Extract the (X, Y) coordinate from the center of the cell holding the provided text.  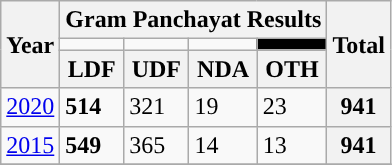
23 (292, 107)
14 (223, 145)
Gram Panchayat Results (194, 20)
19 (223, 107)
UDF (156, 69)
Year (30, 44)
365 (156, 145)
LDF (92, 69)
Total (359, 44)
2015 (30, 145)
OTH (292, 69)
NDA (223, 69)
13 (292, 145)
2020 (30, 107)
514 (92, 107)
549 (92, 145)
321 (156, 107)
